Output the [X, Y] coordinate of the center of the cell containing the given text.  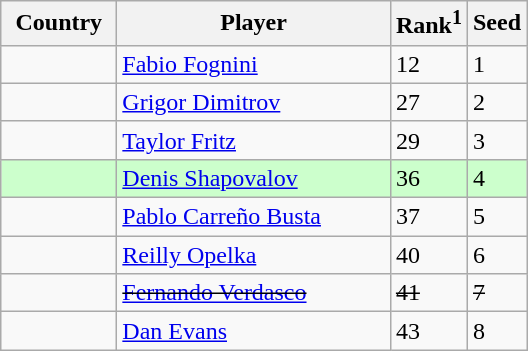
Country [59, 24]
43 [428, 331]
41 [428, 293]
Grigor Dimitrov [254, 102]
27 [428, 102]
Seed [496, 24]
Denis Shapovalov [254, 178]
36 [428, 178]
1 [496, 64]
3 [496, 140]
Fernando Verdasco [254, 293]
5 [496, 217]
Rank1 [428, 24]
4 [496, 178]
Reilly Opelka [254, 255]
Fabio Fognini [254, 64]
8 [496, 331]
40 [428, 255]
Pablo Carreño Busta [254, 217]
12 [428, 64]
Taylor Fritz [254, 140]
29 [428, 140]
Dan Evans [254, 331]
37 [428, 217]
Player [254, 24]
7 [496, 293]
6 [496, 255]
2 [496, 102]
